Return the (X, Y) coordinate for the center point of the cell that contains the specified text.  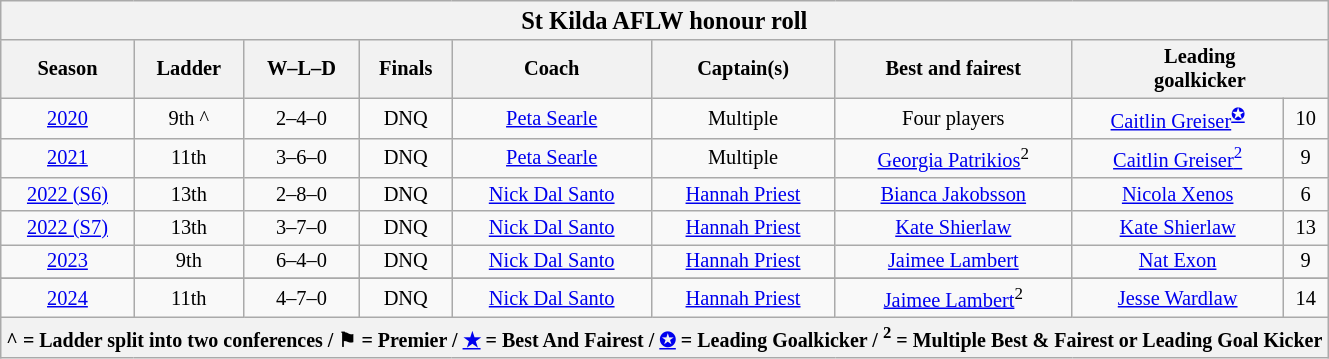
6–4–0 (301, 262)
2021 (68, 158)
Nicola Xenos (1178, 194)
9th (188, 262)
2024 (68, 298)
St Kilda AFLW honour roll (664, 21)
Jaimee Lambert (954, 262)
Caitlin Greiser2 (1178, 158)
Leadinggoalkicker (1200, 69)
Bianca Jakobsson (954, 194)
2023 (68, 262)
4–7–0 (301, 298)
14 (1305, 298)
Jaimee Lambert2 (954, 298)
Nat Exon (1178, 262)
Best and fairest (954, 69)
2–8–0 (301, 194)
2022 (S6) (68, 194)
2–4–0 (301, 118)
10 (1305, 118)
2022 (S7) (68, 228)
Finals (406, 69)
Jesse Wardlaw (1178, 298)
W–L–D (301, 69)
Season (68, 69)
6 (1305, 194)
Caitlin Greiser✪ (1178, 118)
Coach (552, 69)
2020 (68, 118)
3–7–0 (301, 228)
Georgia Patrikios2 (954, 158)
13 (1305, 228)
Captain(s) (742, 69)
Ladder (188, 69)
Four players (954, 118)
3–6–0 (301, 158)
9th ^ (188, 118)
